Determine the (X, Y) coordinate at the center of the cell enclosing the given text.  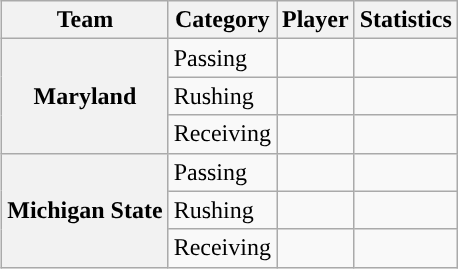
Category (222, 20)
Player (315, 20)
Team (85, 20)
Statistics (406, 20)
Maryland (85, 96)
Michigan State (85, 210)
